Return the [x, y] coordinate for the center point of the cell that contains the specified text.  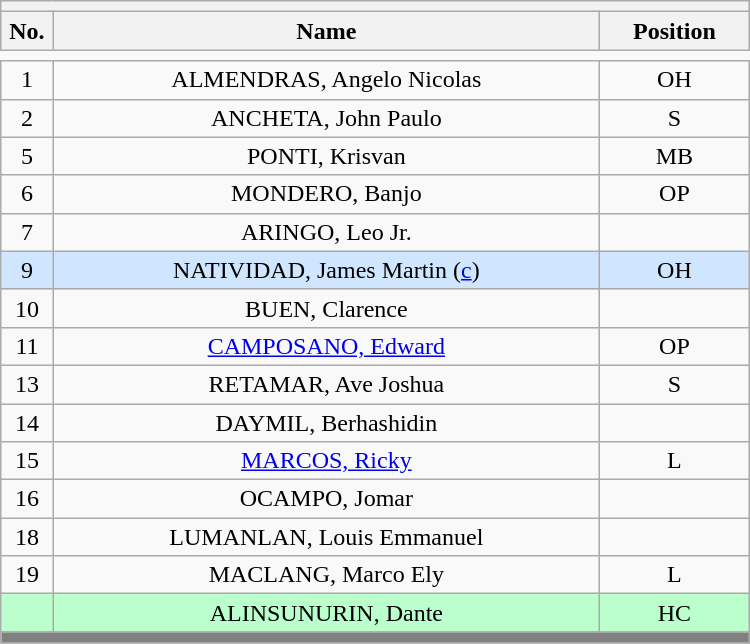
10 [27, 308]
1 [27, 80]
MACLANG, Marco Ely [326, 575]
2 [27, 118]
MB [675, 156]
ARINGO, Leo Jr. [326, 232]
7 [27, 232]
ANCHETA, John Paulo [326, 118]
Name [326, 31]
18 [27, 537]
DAYMIL, Berhashidin [326, 423]
RETAMAR, Ave Joshua [326, 384]
19 [27, 575]
5 [27, 156]
No. [27, 31]
ALMENDRAS, Angelo Nicolas [326, 80]
15 [27, 461]
MONDERO, Banjo [326, 194]
PONTI, Krisvan [326, 156]
6 [27, 194]
9 [27, 270]
HC [675, 613]
CAMPOSANO, Edward [326, 346]
14 [27, 423]
LUMANLAN, Louis Emmanuel [326, 537]
OCAMPO, Jomar [326, 499]
BUEN, Clarence [326, 308]
Position [675, 31]
16 [27, 499]
MARCOS, Ricky [326, 461]
13 [27, 384]
NATIVIDAD, James Martin (c) [326, 270]
11 [27, 346]
ALINSUNURIN, Dante [326, 613]
